Find where the given text appears and provide that cell's center as (x, y) coordinate. 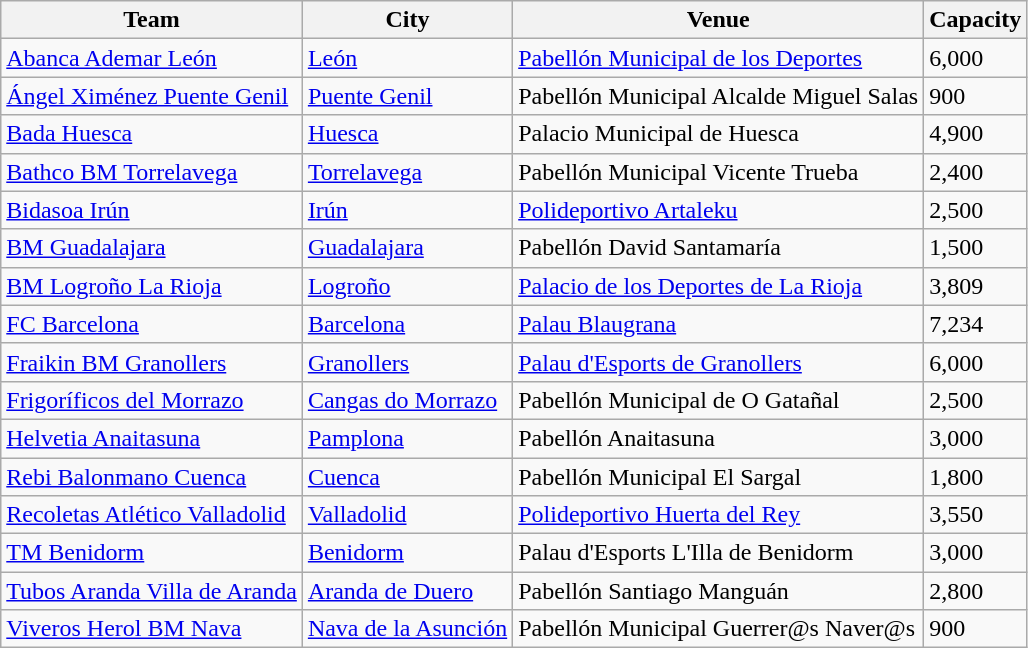
Aranda de Duero (407, 591)
Benidorm (407, 553)
7,234 (976, 324)
Cuenca (407, 477)
Bidasoa Irún (152, 210)
Irún (407, 210)
Venue (718, 20)
Pabellón Municipal de los Deportes (718, 58)
Guadalajara (407, 248)
Huesca (407, 134)
Frigoríficos del Morrazo (152, 400)
Nava de la Asunción (407, 629)
Team (152, 20)
Polideportivo Artaleku (718, 210)
Rebi Balonmano Cuenca (152, 477)
BM Logroño La Rioja (152, 286)
León (407, 58)
City (407, 20)
3,809 (976, 286)
1,800 (976, 477)
4,900 (976, 134)
Pabellón Municipal Alcalde Miguel Salas (718, 96)
Puente Genil (407, 96)
Pamplona (407, 438)
Helvetia Anaitasuna (152, 438)
Palau d'Esports de Granollers (718, 362)
FC Barcelona (152, 324)
TM Benidorm (152, 553)
Logroño (407, 286)
Palacio Municipal de Huesca (718, 134)
Capacity (976, 20)
3,550 (976, 515)
Viveros Herol BM Nava (152, 629)
Palau Blaugrana (718, 324)
Bada Huesca (152, 134)
2,800 (976, 591)
Polideportivo Huerta del Rey (718, 515)
Bathco BM Torrelavega (152, 172)
Pabellón Santiago Manguán (718, 591)
Pabellón Municipal Guerrer@s Naver@s (718, 629)
Fraikin BM Granollers (152, 362)
Torrelavega (407, 172)
1,500 (976, 248)
Palacio de los Deportes de La Rioja (718, 286)
Barcelona (407, 324)
Pabellón Anaitasuna (718, 438)
2,400 (976, 172)
Pabellón Municipal El Sargal (718, 477)
Abanca Ademar León (152, 58)
Tubos Aranda Villa de Aranda (152, 591)
Pabellón Municipal de O Gatañal (718, 400)
Valladolid (407, 515)
Pabellón David Santamaría (718, 248)
Pabellón Municipal Vicente Trueba (718, 172)
Granollers (407, 362)
Recoletas Atlético Valladolid (152, 515)
Ángel Ximénez Puente Genil (152, 96)
Cangas do Morrazo (407, 400)
BM Guadalajara (152, 248)
Palau d'Esports L'Illa de Benidorm (718, 553)
